Detect which cell encompasses the target text, then output its [x, y] center coordinate. 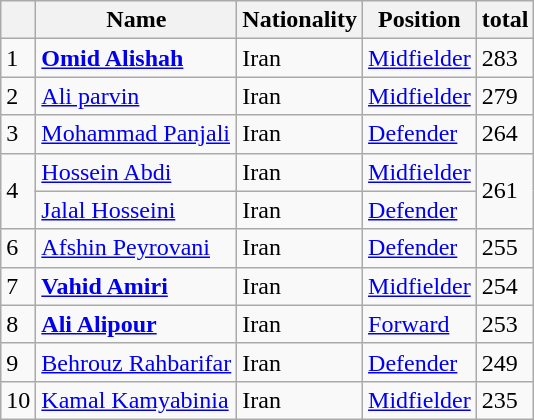
264 [505, 134]
Jalal Hosseini [136, 210]
255 [505, 248]
283 [505, 58]
Omid Alishah [136, 58]
Vahid Amiri [136, 286]
Hossein Abdi [136, 172]
9 [18, 362]
254 [505, 286]
Position [420, 20]
261 [505, 191]
Forward [420, 324]
Mohammad Panjali [136, 134]
279 [505, 96]
249 [505, 362]
4 [18, 191]
10 [18, 400]
6 [18, 248]
Kamal Kamyabinia [136, 400]
253 [505, 324]
7 [18, 286]
3 [18, 134]
1 [18, 58]
Afshin Peyrovani [136, 248]
total [505, 20]
Name [136, 20]
Behrouz Rahbarifar [136, 362]
235 [505, 400]
8 [18, 324]
Ali parvin [136, 96]
Ali Alipour [136, 324]
2 [18, 96]
Nationality [300, 20]
